Locate the cell with the specified text and output its [x, y] center coordinate. 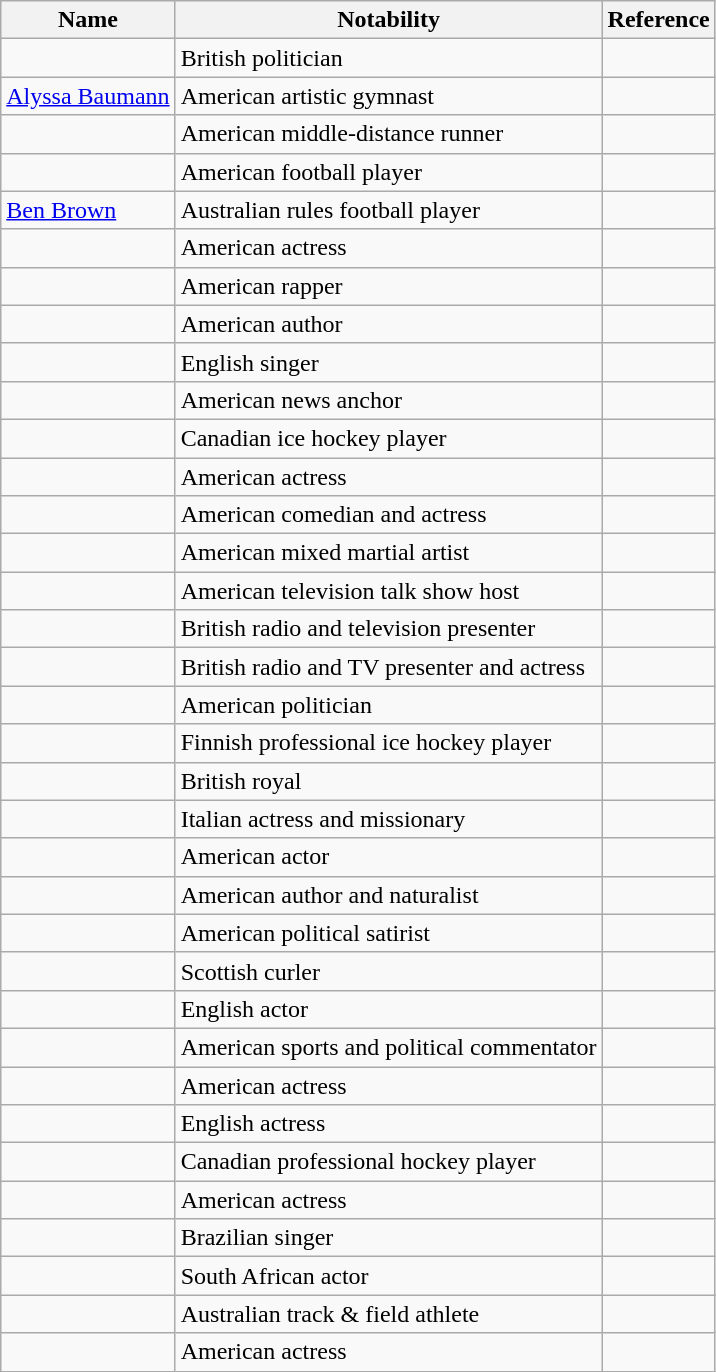
Reference [658, 20]
American rapper [388, 286]
American television talk show host [388, 591]
American news anchor [388, 400]
American mixed martial artist [388, 553]
Name [88, 20]
American author [388, 324]
Finnish professional ice hockey player [388, 743]
English actress [388, 1124]
American political satirist [388, 933]
Canadian professional hockey player [388, 1162]
Australian track & field athlete [388, 1314]
Alyssa Baumann [88, 96]
British radio and television presenter [388, 629]
American artistic gymnast [388, 96]
British radio and TV presenter and actress [388, 667]
English actor [388, 1009]
English singer [388, 362]
Notability [388, 20]
Brazilian singer [388, 1238]
American politician [388, 705]
British politician [388, 58]
Italian actress and missionary [388, 819]
American middle-distance runner [388, 134]
American comedian and actress [388, 515]
Australian rules football player [388, 210]
American sports and political commentator [388, 1047]
Scottish curler [388, 971]
British royal [388, 781]
American football player [388, 172]
South African actor [388, 1276]
Ben Brown [88, 210]
American author and naturalist [388, 895]
Canadian ice hockey player [388, 438]
American actor [388, 857]
